Capture the cell that displays the provided text and extract its (X, Y) central coordinate. 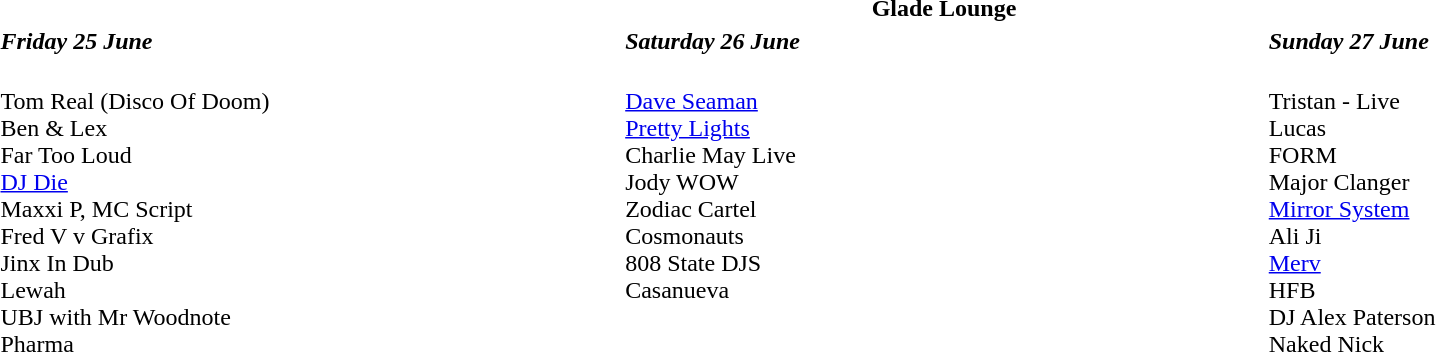
Saturday 26 June (944, 41)
